Identify which cell holds the provided text, then report its [x, y] central coordinate. 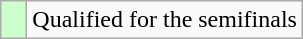
Qualified for the semifinals [165, 20]
